From the cell containing the given text, extract its center point as [x, y] coordinate. 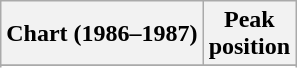
Peakposition [249, 34]
Chart (1986–1987) [102, 34]
